Search for the cell housing the specified text and yield its [X, Y] center coordinate. 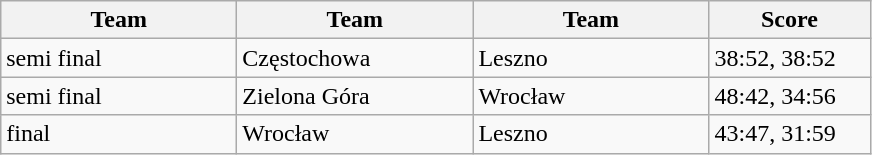
43:47, 31:59 [790, 134]
48:42, 34:56 [790, 96]
final [119, 134]
Score [790, 20]
Częstochowa [355, 58]
Zielona Góra [355, 96]
38:52, 38:52 [790, 58]
